Return the (X, Y) coordinate for the center point of the cell that contains the specified text.  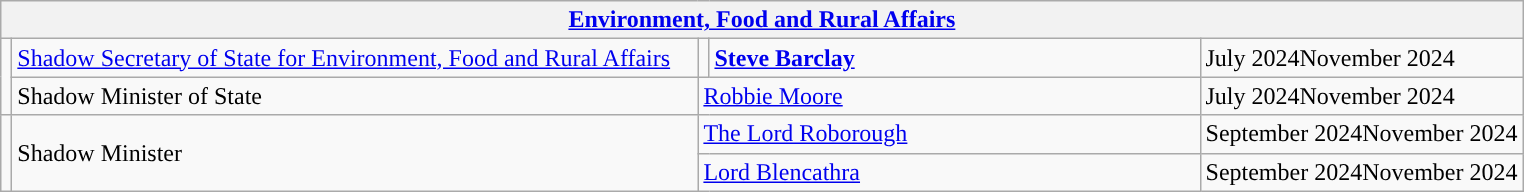
Shadow Minister of State (355, 96)
Robbie Moore (949, 96)
Environment, Food and Rural Affairs (762, 20)
Shadow Minister (355, 153)
Lord Blencathra (949, 172)
Steve Barclay (954, 58)
Shadow Secretary of State for Environment, Food and Rural Affairs (355, 58)
The Lord Roborough (949, 134)
